Detect which cell encompasses the target text, then output its [X, Y] center coordinate. 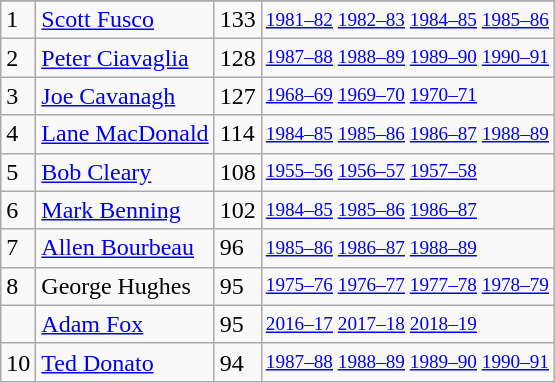
7 [18, 248]
Adam Fox [125, 324]
2 [18, 58]
1984–85 1985–86 1986–87 [407, 210]
108 [238, 172]
Peter Ciavaglia [125, 58]
3 [18, 96]
Lane MacDonald [125, 134]
Allen Bourbeau [125, 248]
1968–69 1969–70 1970–71 [407, 96]
102 [238, 210]
6 [18, 210]
Ted Donato [125, 362]
114 [238, 134]
2016–17 2017–18 2018–19 [407, 324]
133 [238, 20]
8 [18, 286]
Mark Benning [125, 210]
1985–86 1986–87 1988–89 [407, 248]
96 [238, 248]
Scott Fusco [125, 20]
127 [238, 96]
1981–82 1982–83 1984–85 1985–86 [407, 20]
4 [18, 134]
Bob Cleary [125, 172]
128 [238, 58]
1955–56 1956–57 1957–58 [407, 172]
George Hughes [125, 286]
1975–76 1976–77 1977–78 1978–79 [407, 286]
10 [18, 362]
1 [18, 20]
1984–85 1985–86 1986–87 1988–89 [407, 134]
5 [18, 172]
94 [238, 362]
Joe Cavanagh [125, 96]
